Extract the (X, Y) coordinate from the center of the cell holding the provided text.  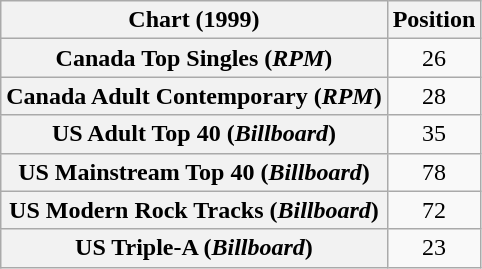
78 (434, 172)
US Modern Rock Tracks (Billboard) (194, 210)
US Triple-A (Billboard) (194, 248)
Canada Adult Contemporary (RPM) (194, 96)
Canada Top Singles (RPM) (194, 58)
35 (434, 134)
28 (434, 96)
72 (434, 210)
US Mainstream Top 40 (Billboard) (194, 172)
26 (434, 58)
Chart (1999) (194, 20)
US Adult Top 40 (Billboard) (194, 134)
23 (434, 248)
Position (434, 20)
